Return (x, y) of the center of cell containing provided text 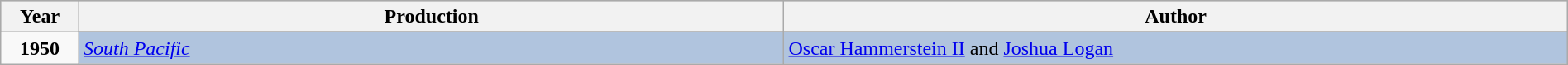
South Pacific (432, 48)
Author (1176, 17)
1950 (40, 48)
Production (432, 17)
Oscar Hammerstein II and Joshua Logan (1176, 48)
Year (40, 17)
